Scan for the cell matching the given text and deliver its [x, y] coordinate at center. 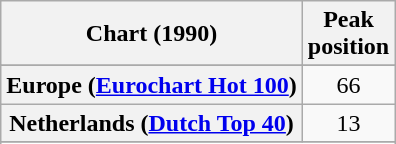
Europe (Eurochart Hot 100) [152, 85]
Peakposition [348, 34]
Netherlands (Dutch Top 40) [152, 123]
13 [348, 123]
66 [348, 85]
Chart (1990) [152, 34]
